From the cell containing the given text, extract its center point as [X, Y] coordinate. 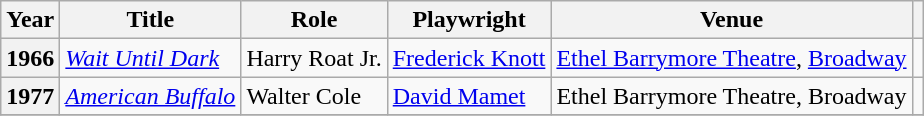
David Mamet [469, 96]
Harry Roat Jr. [314, 58]
Playwright [469, 20]
Walter Cole [314, 96]
Wait Until Dark [150, 58]
1966 [30, 58]
Year [30, 20]
Title [150, 20]
Frederick Knott [469, 58]
1977 [30, 96]
American Buffalo [150, 96]
Role [314, 20]
Venue [732, 20]
